Provide the [X, Y] coordinate of the cell's center where the given text is located.  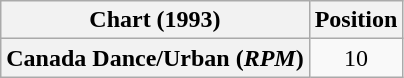
Chart (1993) [155, 20]
10 [356, 58]
Position [356, 20]
Canada Dance/Urban (RPM) [155, 58]
